Extract the [X, Y] coordinate from the center of the cell holding the provided text.  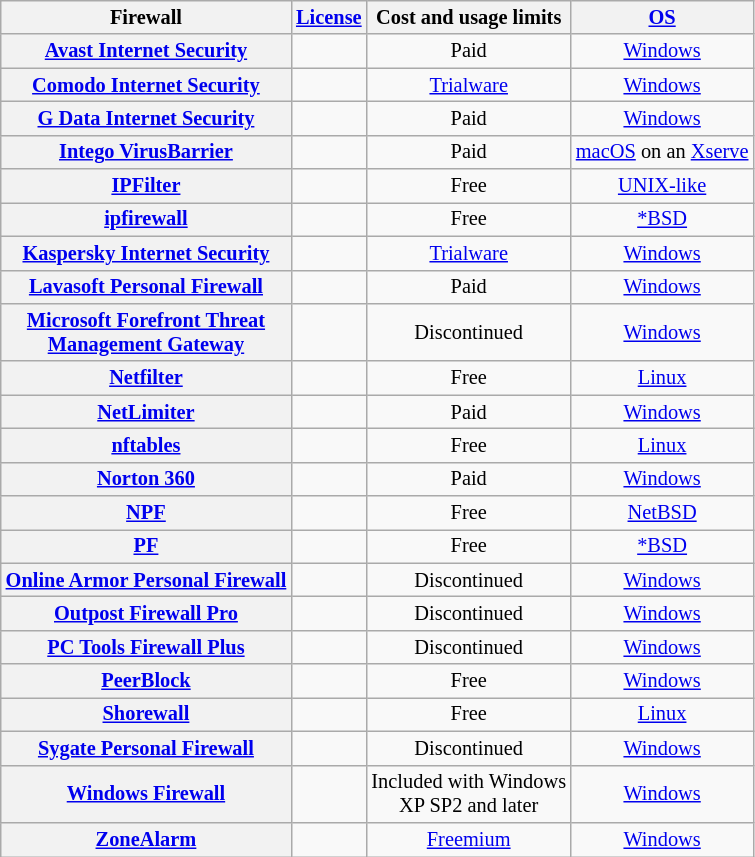
UNIX-like [662, 186]
Lavasoft Personal Firewall [146, 287]
Included with WindowsXP SP2 and later [468, 794]
nftables [146, 445]
Avast Internet Security [146, 51]
macOS on an Xserve [662, 152]
Kaspersky Internet Security [146, 253]
Comodo Internet Security [146, 85]
Norton 360 [146, 479]
Sygate Personal Firewall [146, 748]
IPFilter [146, 186]
Outpost Firewall Pro [146, 613]
Cost and usage limits [468, 17]
ZoneAlarm [146, 839]
Shorewall [146, 714]
License [328, 17]
PF [146, 546]
NPF [146, 513]
OS [662, 17]
Netfilter [146, 378]
NetLimiter [146, 412]
ipfirewall [146, 219]
NetBSD [662, 513]
Windows Firewall [146, 794]
G Data Internet Security [146, 118]
PeerBlock [146, 681]
Freemium [468, 839]
Intego VirusBarrier [146, 152]
Online Armor Personal Firewall [146, 580]
Firewall [146, 17]
Microsoft Forefront ThreatManagement Gateway [146, 332]
PC Tools Firewall Plus [146, 647]
